Return the [X, Y] coordinate for the center point of the cell that contains the specified text.  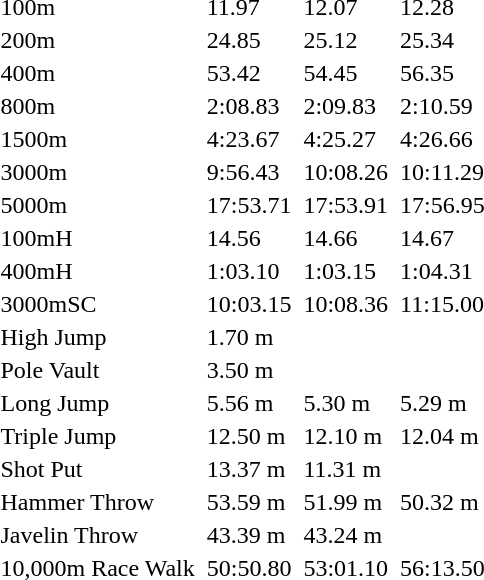
9:56.43 [249, 172]
53.42 [249, 73]
54.45 [346, 73]
10:08.26 [346, 172]
4:23.67 [249, 139]
12.50 m [249, 436]
12.10 m [346, 436]
13.37 m [249, 469]
10:03.15 [249, 304]
2:09.83 [346, 106]
25.12 [346, 40]
4:25.27 [346, 139]
2:08.83 [249, 106]
43.39 m [249, 535]
1:03.15 [346, 271]
5.56 m [249, 403]
14.66 [346, 238]
5.30 m [346, 403]
17:53.91 [346, 205]
53.59 m [249, 502]
17:53.71 [249, 205]
43.24 m [346, 535]
24.85 [249, 40]
51.99 m [346, 502]
10:08.36 [346, 304]
1:03.10 [249, 271]
11.31 m [346, 469]
3.50 m [249, 370]
14.56 [249, 238]
1.70 m [249, 337]
